Find where the given text appears and provide that cell's center as (X, Y) coordinate. 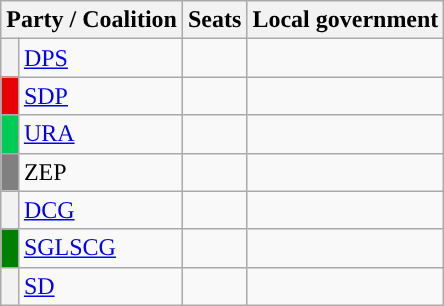
Seats (214, 20)
URA (100, 134)
SD (100, 286)
DPS (100, 58)
Local government (346, 20)
SDP (100, 96)
SGLSCG (100, 248)
Party / Coalition (92, 20)
ZEP (100, 172)
DCG (100, 210)
